Search for the cell housing the specified text and yield its (x, y) center coordinate. 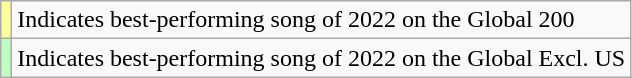
Indicates best-performing song of 2022 on the Global 200 (322, 20)
Indicates best-performing song of 2022 on the Global Excl. US (322, 58)
